Extract the [X, Y] coordinate from the center of the cell holding the provided text.  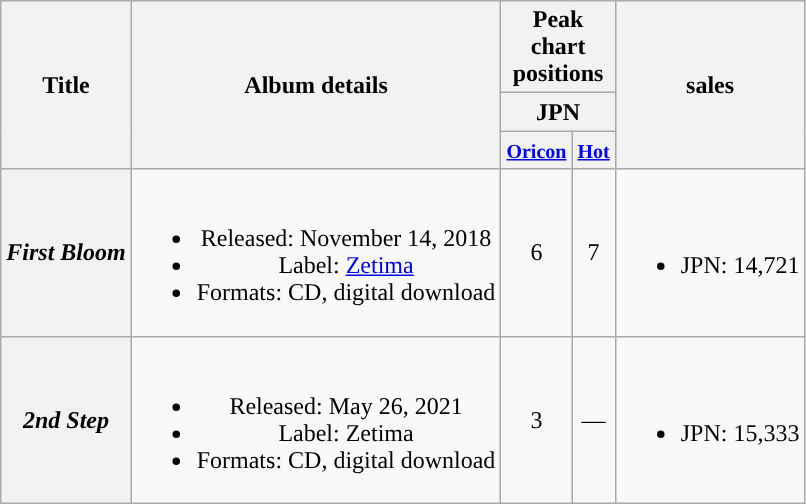
7 [594, 252]
6 [536, 252]
Album details [316, 85]
Title [66, 85]
JPN: 15,333 [710, 420]
2nd Step [66, 420]
sales [710, 85]
— [594, 420]
Released: May 26, 2021Label: ZetimaFormats: CD, digital download [316, 420]
3 [536, 420]
First Bloom [66, 252]
JPN [558, 112]
Released: November 14, 2018Label: ZetimaFormats: CD, digital download [316, 252]
Peak chart positions [558, 47]
Hot [594, 150]
Oricon [536, 150]
JPN: 14,721 [710, 252]
